From the cell containing the given text, extract its center point as [x, y] coordinate. 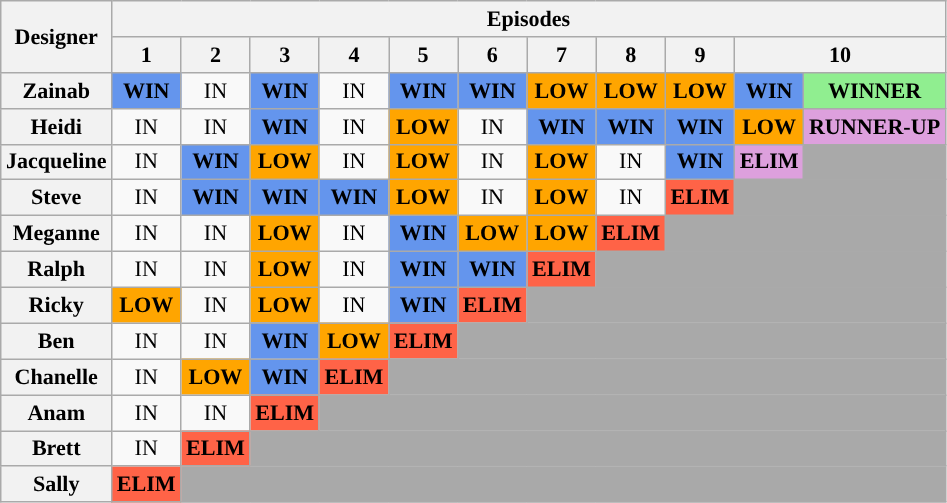
4 [354, 54]
Chanelle [56, 377]
Episodes [529, 18]
Zainab [56, 90]
Jacqueline [56, 162]
8 [630, 54]
1 [146, 54]
Designer [56, 36]
Steve [56, 198]
Ralph [56, 269]
Meganne [56, 233]
5 [422, 54]
2 [216, 54]
WINNER [875, 90]
Anam [56, 412]
Brett [56, 448]
3 [284, 54]
Heidi [56, 126]
9 [700, 54]
6 [492, 54]
Ben [56, 341]
10 [840, 54]
Sally [56, 484]
RUNNER-UP [875, 126]
7 [562, 54]
Ricky [56, 305]
